Pinpoint the cell where the given text exists, returning its [X, Y] midpoint coordinate. 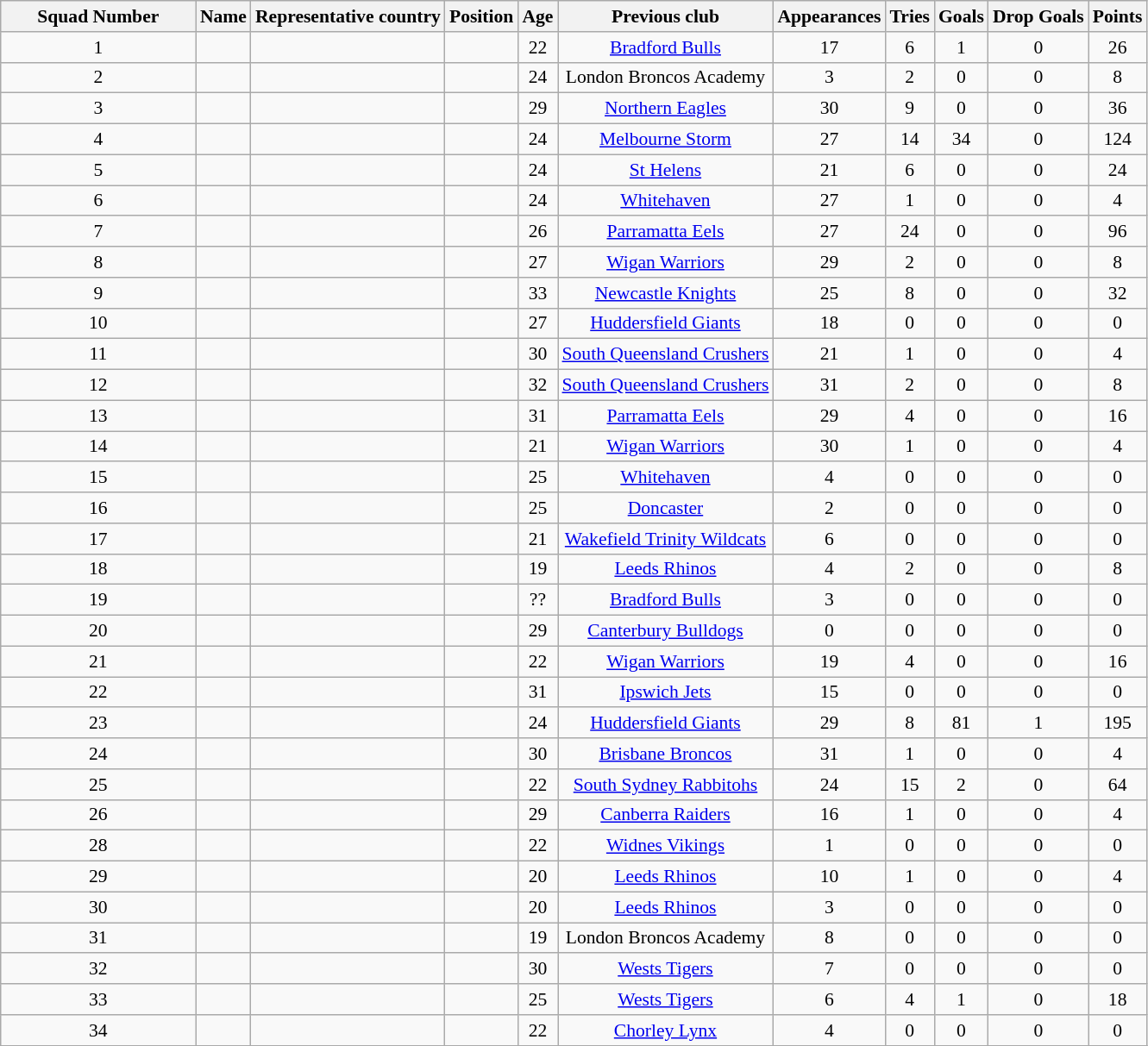
Newcastle Knights [665, 293]
?? [537, 600]
Canberra Raiders [665, 815]
5 [98, 170]
11 [98, 354]
St Helens [665, 170]
South Sydney Rabbitohs [665, 785]
96 [1118, 232]
12 [98, 385]
Canterbury Bulldogs [665, 631]
Ipswich Jets [665, 692]
28 [98, 846]
Brisbane Broncos [665, 754]
Age [537, 16]
Appearances [829, 16]
Drop Goals [1038, 16]
Doncaster [665, 508]
124 [1118, 140]
23 [98, 723]
64 [1118, 785]
Position [481, 16]
13 [98, 416]
Wakefield Trinity Wildcats [665, 539]
Goals [961, 16]
Squad Number [98, 16]
Previous club [665, 16]
195 [1118, 723]
Representative country [348, 16]
81 [961, 723]
36 [1118, 109]
Melbourne Storm [665, 140]
Widnes Vikings [665, 846]
Points [1118, 16]
Name [223, 16]
Chorley Lynx [665, 1030]
Northern Eagles [665, 109]
Tries [910, 16]
